Determine the (X, Y) coordinate at the center of the cell enclosing the given text.  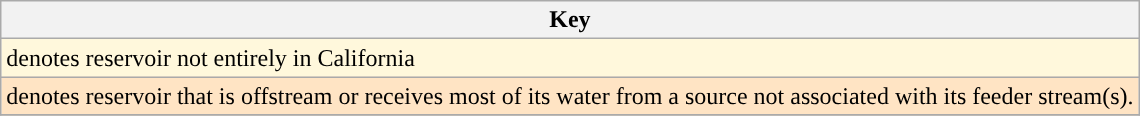
Key (570, 20)
denotes reservoir that is offstream or receives most of its water from a source not associated with its feeder stream(s). (570, 96)
denotes reservoir not entirely in California (570, 58)
